Capture the cell that displays the provided text and extract its [x, y] central coordinate. 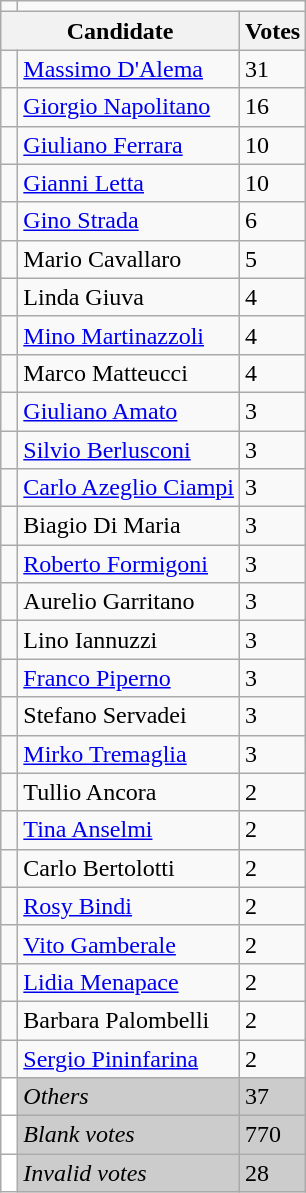
Mirko Tremaglia [129, 754]
Linda Giuva [129, 297]
Barbara Palombelli [129, 1020]
37 [273, 1097]
Carlo Azeglio Ciampi [129, 488]
Votes [273, 31]
16 [273, 107]
Gino Strada [129, 221]
Lidia Menapace [129, 982]
Giorgio Napolitano [129, 107]
Candidate [120, 31]
Biagio Di Maria [129, 526]
Blank votes [129, 1135]
Tina Anselmi [129, 830]
Others [129, 1097]
Vito Gamberale [129, 944]
Franco Piperno [129, 678]
Mino Martinazzoli [129, 335]
Rosy Bindi [129, 906]
Tullio Ancora [129, 792]
Giuliano Ferrara [129, 145]
Gianni Letta [129, 183]
770 [273, 1135]
Aurelio Garritano [129, 602]
Massimo D'Alema [129, 69]
Mario Cavallaro [129, 259]
Roberto Formigoni [129, 564]
Invalid votes [129, 1173]
Marco Matteucci [129, 373]
Carlo Bertolotti [129, 868]
Lino Iannuzzi [129, 640]
Giuliano Amato [129, 411]
31 [273, 69]
Silvio Berlusconi [129, 449]
28 [273, 1173]
Stefano Servadei [129, 716]
Sergio Pininfarina [129, 1059]
6 [273, 221]
5 [273, 259]
